Capture the cell that displays the provided text and extract its (x, y) central coordinate. 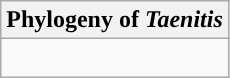
Phylogeny of Taenitis (115, 20)
